Scan for the cell matching the given text and deliver its (X, Y) coordinate at center. 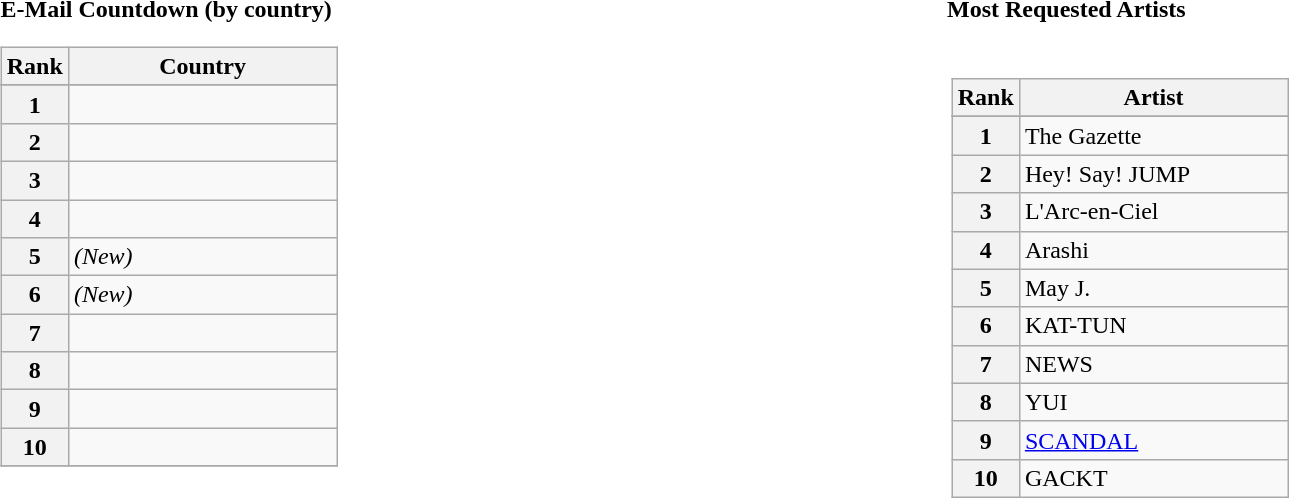
May J. (1153, 288)
KAT-TUN (1153, 326)
The Gazette (1153, 136)
NEWS (1153, 364)
SCANDAL (1153, 440)
YUI (1153, 402)
Hey! Say! JUMP (1153, 174)
Country (202, 66)
L'Arc-en-Ciel (1153, 212)
Artist (1153, 98)
Arashi (1153, 250)
GACKT (1153, 478)
